Determine the (X, Y) coordinate at the center of the cell enclosing the given text.  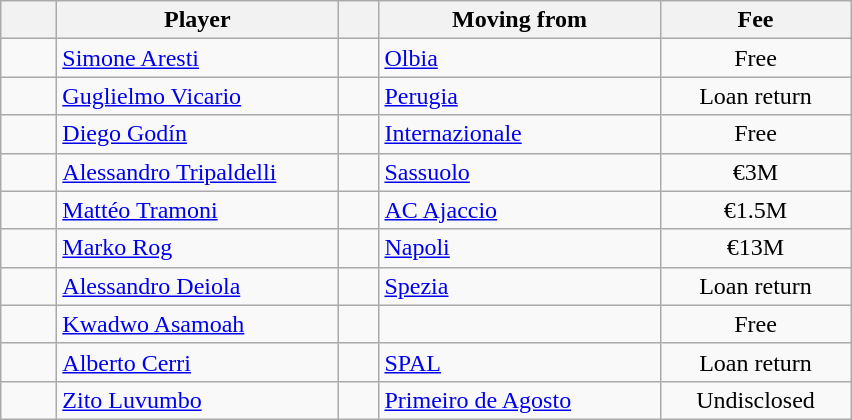
Spezia (520, 286)
Internazionale (520, 134)
Alessandro Deiola (198, 286)
Diego Godín (198, 134)
Mattéo Tramoni (198, 210)
Zito Luvumbo (198, 400)
€1.5M (756, 210)
Alberto Cerri (198, 362)
Perugia (520, 96)
Guglielmo Vicario (198, 96)
Primeiro de Agosto (520, 400)
AC Ajaccio (520, 210)
Napoli (520, 248)
Simone Aresti (198, 58)
SPAL (520, 362)
Fee (756, 20)
Undisclosed (756, 400)
Moving from (520, 20)
Kwadwo Asamoah (198, 324)
Olbia (520, 58)
Alessandro Tripaldelli (198, 172)
Sassuolo (520, 172)
Player (198, 20)
€13M (756, 248)
Marko Rog (198, 248)
€3M (756, 172)
